Output the (x, y) coordinate of the center of the cell containing the given text.  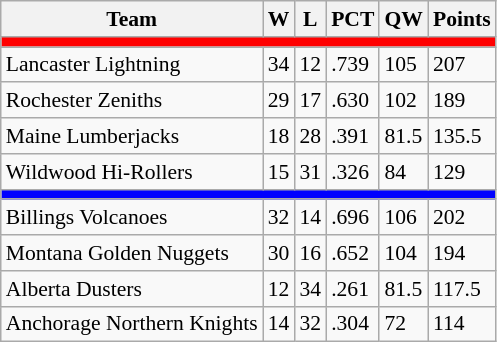
Maine Lumberjacks (132, 136)
30 (279, 253)
.696 (352, 218)
207 (462, 65)
105 (404, 65)
117.5 (462, 289)
202 (462, 218)
102 (404, 101)
29 (279, 101)
17 (310, 101)
Points (462, 19)
L (310, 19)
PCT (352, 19)
Wildwood Hi-Rollers (132, 172)
16 (310, 253)
15 (279, 172)
.630 (352, 101)
Montana Golden Nuggets (132, 253)
18 (279, 136)
194 (462, 253)
.326 (352, 172)
Rochester Zeniths (132, 101)
104 (404, 253)
QW (404, 19)
129 (462, 172)
.652 (352, 253)
28 (310, 136)
Team (132, 19)
72 (404, 324)
189 (462, 101)
84 (404, 172)
.739 (352, 65)
Alberta Dusters (132, 289)
106 (404, 218)
31 (310, 172)
135.5 (462, 136)
.391 (352, 136)
.261 (352, 289)
W (279, 19)
Lancaster Lightning (132, 65)
.304 (352, 324)
Billings Volcanoes (132, 218)
114 (462, 324)
Anchorage Northern Knights (132, 324)
